Return the [X, Y] coordinate for the center point of the cell that contains the specified text.  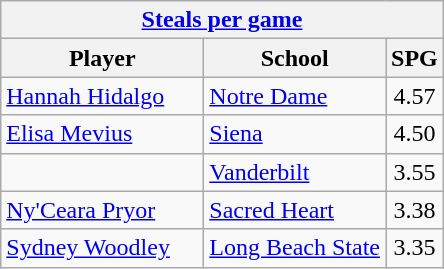
3.38 [415, 210]
SPG [415, 58]
Siena [295, 134]
3.55 [415, 172]
Sydney Woodley [102, 248]
4.50 [415, 134]
4.57 [415, 96]
Player [102, 58]
Ny'Ceara Pryor [102, 210]
Notre Dame [295, 96]
Elisa Mevius [102, 134]
Vanderbilt [295, 172]
3.35 [415, 248]
Long Beach State [295, 248]
School [295, 58]
Steals per game [222, 20]
Hannah Hidalgo [102, 96]
Sacred Heart [295, 210]
